Locate the cell with the specified text and output its (X, Y) center coordinate. 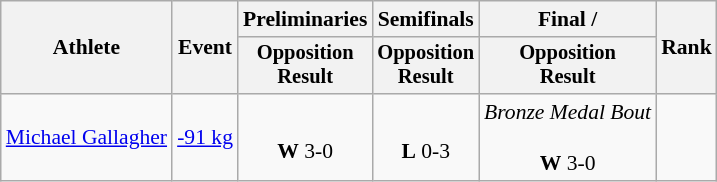
Semifinals (426, 19)
Michael Gallagher (86, 138)
Bronze Medal Bout W 3-0 (568, 138)
Preliminaries (305, 19)
Event (205, 48)
Athlete (86, 48)
-91 kg (205, 138)
W 3-0 (305, 138)
Final / (568, 19)
L 0-3 (426, 138)
Rank (686, 48)
